Locate the cell with the specified text and output its (X, Y) center coordinate. 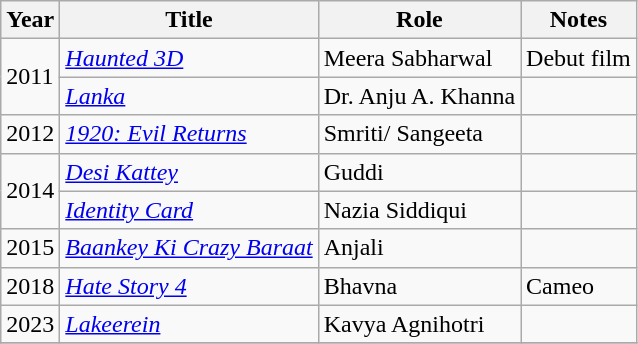
Baankey Ki Crazy Baraat (189, 248)
2014 (30, 191)
2012 (30, 134)
Nazia Siddiqui (419, 210)
Role (419, 20)
Dr. Anju A. Khanna (419, 96)
Notes (579, 20)
Anjali (419, 248)
2011 (30, 77)
Identity Card (189, 210)
Meera Sabharwal (419, 58)
Lanka (189, 96)
Desi Kattey (189, 172)
Smriti/ Sangeeta (419, 134)
Hate Story 4 (189, 286)
Lakeerein (189, 324)
2023 (30, 324)
Debut film (579, 58)
Bhavna (419, 286)
Year (30, 20)
Kavya Agnihotri (419, 324)
Title (189, 20)
1920: Evil Returns (189, 134)
Guddi (419, 172)
Cameo (579, 286)
Haunted 3D (189, 58)
2018 (30, 286)
2015 (30, 248)
